Identify which cell holds the provided text, then report its [x, y] central coordinate. 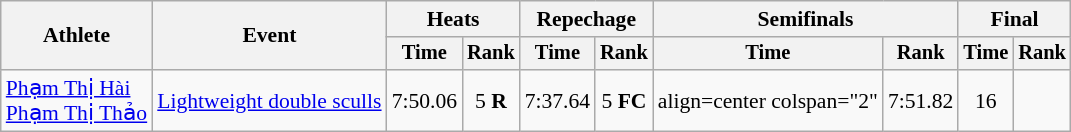
7:50.06 [424, 100]
Semifinals [806, 19]
7:37.64 [558, 100]
Final [1014, 19]
5 R [491, 100]
Athlete [76, 36]
Phạm Thị HàiPhạm Thị Thảo [76, 100]
Repechage [586, 19]
Heats [454, 19]
align=center colspan="2" [768, 100]
5 FC [624, 100]
16 [986, 100]
7:51.82 [920, 100]
Lightweight double sculls [269, 100]
Event [269, 36]
